From the cell containing the given text, extract its center point as (x, y) coordinate. 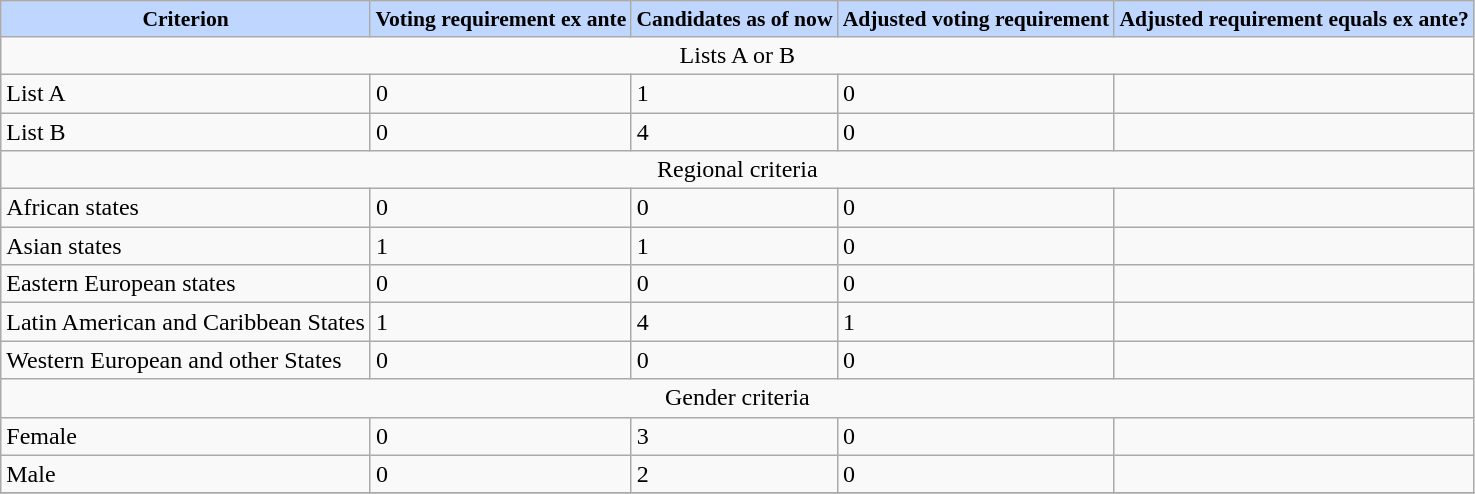
2 (734, 474)
Regional criteria (738, 170)
Gender criteria (738, 398)
Eastern European states (186, 284)
List A (186, 93)
African states (186, 208)
3 (734, 436)
Criterion (186, 19)
Voting requirement ex ante (500, 19)
Candidates as of now (734, 19)
Female (186, 436)
Adjusted requirement equals ex ante? (1294, 19)
Western European and other States (186, 360)
Male (186, 474)
Adjusted voting requirement (976, 19)
List B (186, 131)
Asian states (186, 246)
Latin American and Caribbean States (186, 322)
Lists A or B (738, 55)
